Provide the [X, Y] coordinate of the cell's center where the given text is located.  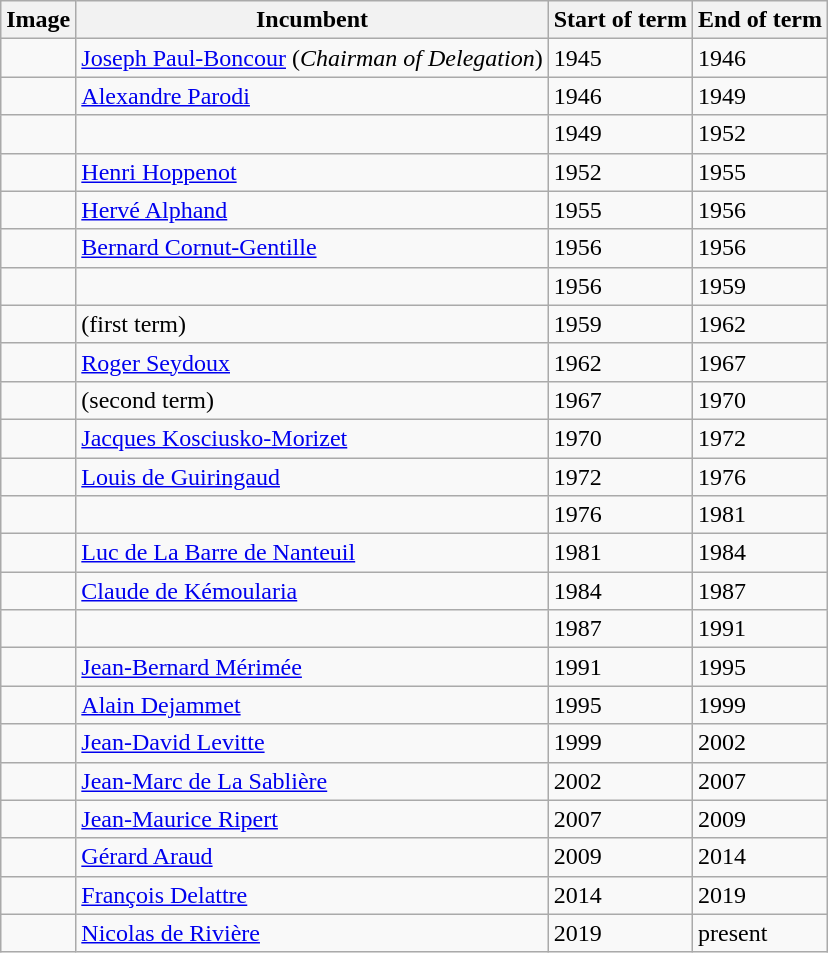
Jean-Marc de La Sablière [312, 781]
Roger Seydoux [312, 362]
François Delattre [312, 895]
(first term) [312, 324]
Alexandre Parodi [312, 96]
Bernard Cornut-Gentille [312, 248]
Henri Hoppenot [312, 172]
Joseph Paul-Boncour (Chairman of Delegation) [312, 58]
Nicolas de Rivière [312, 933]
Jean-Maurice Ripert [312, 819]
Hervé Alphand [312, 210]
1945 [620, 58]
Jean-Bernard Mérimée [312, 667]
Jean-David Levitte [312, 743]
Gérard Araud [312, 857]
Luc de La Barre de Nanteuil [312, 553]
Alain Dejammet [312, 705]
Louis de Guiringaud [312, 477]
(second term) [312, 400]
Image [38, 20]
Jacques Kosciusko-Morizet [312, 438]
Start of term [620, 20]
present [760, 933]
End of term [760, 20]
Claude de Kémoularia [312, 591]
Incumbent [312, 20]
